Provide the [X, Y] coordinate of the cell's center where the given text is located.  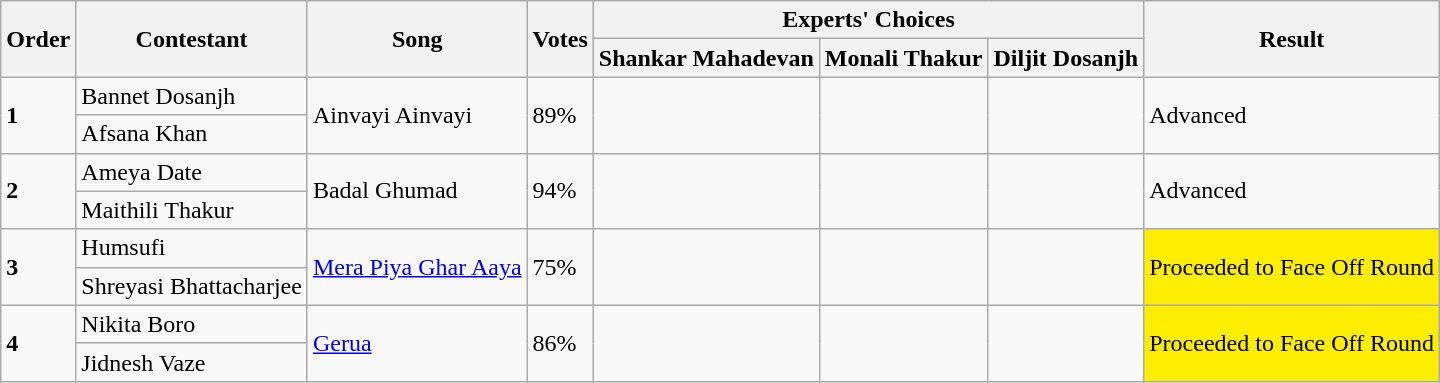
86% [560, 343]
Votes [560, 39]
Humsufi [192, 248]
Jidnesh Vaze [192, 362]
Nikita Boro [192, 324]
94% [560, 191]
Mera Piya Ghar Aaya [417, 267]
Experts' Choices [868, 20]
Shreyasi Bhattacharjee [192, 286]
75% [560, 267]
Afsana Khan [192, 134]
3 [38, 267]
Shankar Mahadevan [706, 58]
89% [560, 115]
Bannet Dosanjh [192, 96]
Maithili Thakur [192, 210]
Ainvayi Ainvayi [417, 115]
Song [417, 39]
Result [1292, 39]
Contestant [192, 39]
Monali Thakur [904, 58]
2 [38, 191]
Diljit Dosanjh [1066, 58]
1 [38, 115]
Badal Ghumad [417, 191]
Ameya Date [192, 172]
Gerua [417, 343]
Order [38, 39]
4 [38, 343]
